Determine the [X, Y] coordinate at the center of the cell enclosing the given text.  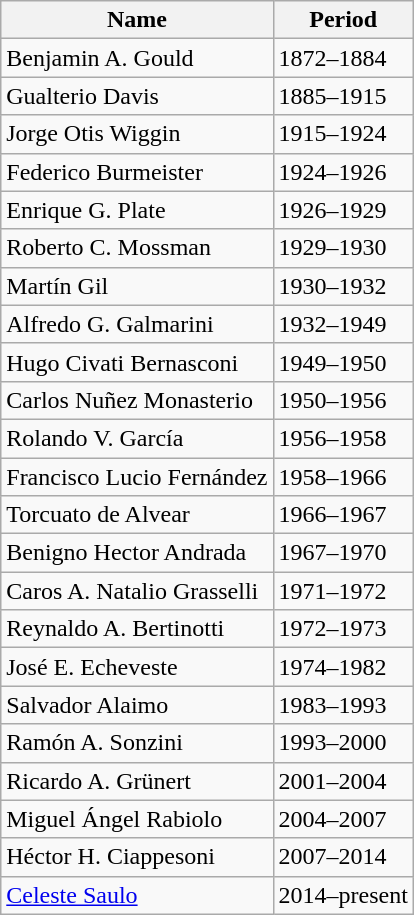
1966–1967 [343, 515]
1885–1915 [343, 96]
1967–1970 [343, 553]
2004–2007 [343, 819]
2001–2004 [343, 781]
Salvador Alaimo [137, 705]
Carlos Nuñez Monasterio [137, 400]
Ricardo A. Grünert [137, 781]
Federico Burmeister [137, 172]
Enrique G. Plate [137, 210]
1972–1973 [343, 629]
Roberto C. Mossman [137, 248]
1950–1956 [343, 400]
1983–1993 [343, 705]
1974–1982 [343, 667]
Name [137, 20]
1956–1958 [343, 438]
Period [343, 20]
José E. Echeveste [137, 667]
Caros A. Natalio Grasselli [137, 591]
2014–present [343, 895]
Gualterio Davis [137, 96]
Alfredo G. Galmarini [137, 324]
1971–1972 [343, 591]
Héctor H. Ciappesoni [137, 857]
1958–1966 [343, 477]
Francisco Lucio Fernández [137, 477]
Ramón A. Sonzini [137, 743]
1929–1930 [343, 248]
Benigno Hector Andrada [137, 553]
Rolando V. García [137, 438]
Torcuato de Alvear [137, 515]
1924–1926 [343, 172]
Celeste Saulo [137, 895]
2007–2014 [343, 857]
1930–1932 [343, 286]
Jorge Otis Wiggin [137, 134]
1915–1924 [343, 134]
Miguel Ángel Rabiolo [137, 819]
1949–1950 [343, 362]
1932–1949 [343, 324]
1872–1884 [343, 58]
1993–2000 [343, 743]
Martín Gil [137, 286]
Reynaldo A. Bertinotti [137, 629]
1926–1929 [343, 210]
Benjamin A. Gould [137, 58]
Hugo Civati Bernasconi [137, 362]
